Determine the (X, Y) coordinate at the center of the cell enclosing the given text.  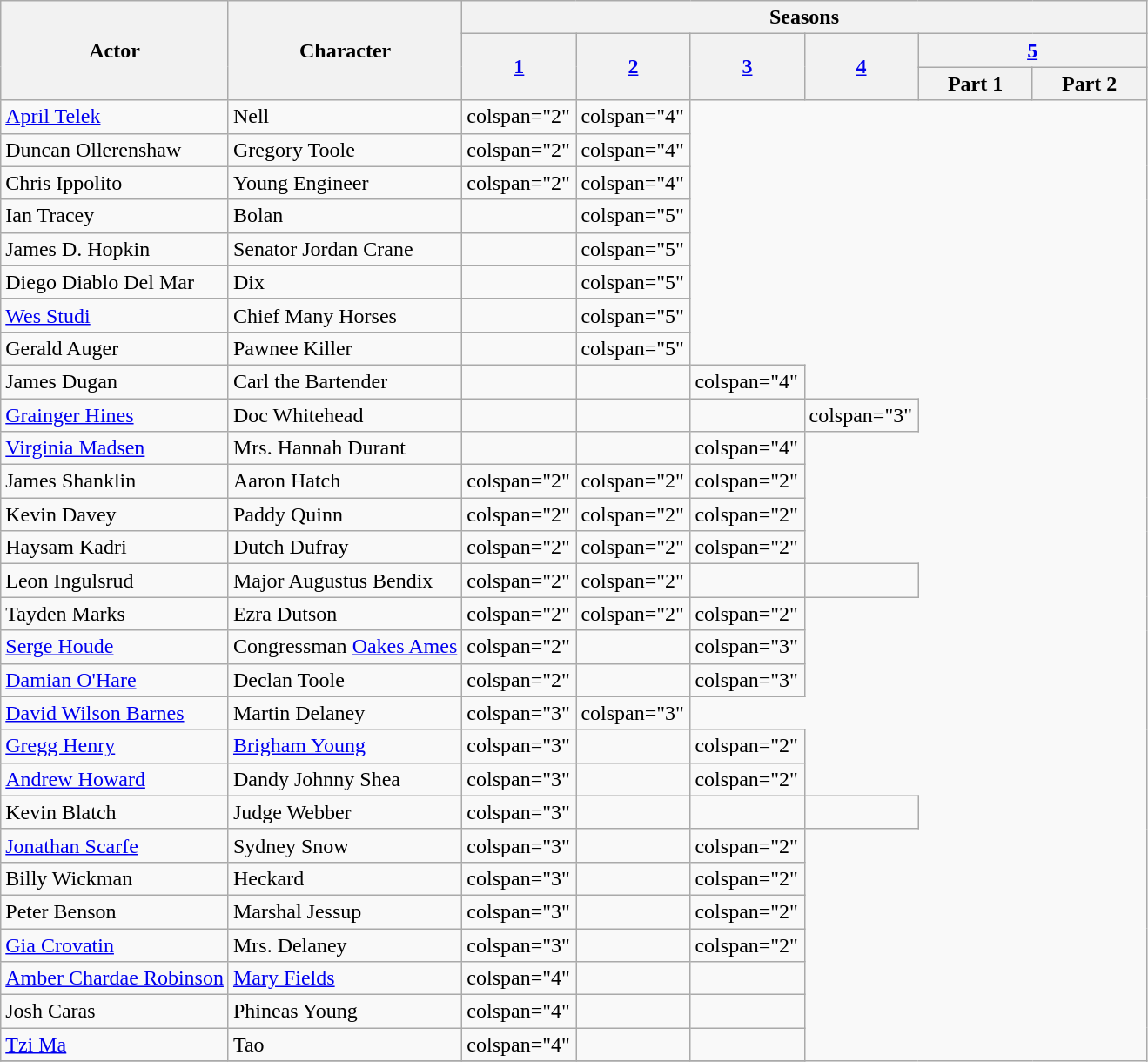
Part 2 (1090, 84)
Ezra Dutson (345, 614)
Brigham Young (345, 746)
Jonathan Scarfe (115, 845)
Diego Diablo Del Mar (115, 282)
1 (519, 67)
Peter Benson (115, 911)
Virginia Madsen (115, 448)
Josh Caras (115, 1012)
Serge Houde (115, 647)
Bolan (345, 216)
Mary Fields (345, 978)
Heckard (345, 878)
Paddy Quinn (345, 514)
Duncan Ollerenshaw (115, 150)
Gregory Toole (345, 150)
2 (634, 67)
Phineas Young (345, 1012)
Sydney Snow (345, 845)
Leon Ingulsrud (115, 581)
5 (1032, 50)
Damian O'Hare (115, 680)
Tao (345, 1045)
Carl the Bartender (345, 381)
Tzi Ma (115, 1045)
Aaron Hatch (345, 481)
Andrew Howard (115, 779)
Declan Toole (345, 680)
Character (345, 50)
James Dugan (115, 381)
Dix (345, 282)
Haysam Kadri (115, 548)
Young Engineer (345, 183)
3 (747, 67)
Dandy Johnny Shea (345, 779)
Major Augustus Bendix (345, 581)
Pawnee Killer (345, 348)
Martin Delaney (345, 713)
Nell (345, 117)
Mrs. Hannah Durant (345, 448)
Congressman Oakes Ames (345, 647)
Chris Ippolito (115, 183)
Ian Tracey (115, 216)
Seasons (804, 17)
James D. Hopkin (115, 249)
April Telek (115, 117)
James Shanklin (115, 481)
Wes Studi (115, 315)
Gerald Auger (115, 348)
Billy Wickman (115, 878)
Marshal Jessup (345, 911)
Gregg Henry (115, 746)
Gia Crovatin (115, 944)
Amber Chardae Robinson (115, 978)
Kevin Blatch (115, 812)
Actor (115, 50)
Judge Webber (345, 812)
Part 1 (975, 84)
Grainger Hines (115, 415)
David Wilson Barnes (115, 713)
Kevin Davey (115, 514)
Mrs. Delaney (345, 944)
Doc Whitehead (345, 415)
Chief Many Horses (345, 315)
4 (862, 67)
Tayden Marks (115, 614)
Senator Jordan Crane (345, 249)
Dutch Dufray (345, 548)
